Capture the cell that displays the provided text and extract its (X, Y) central coordinate. 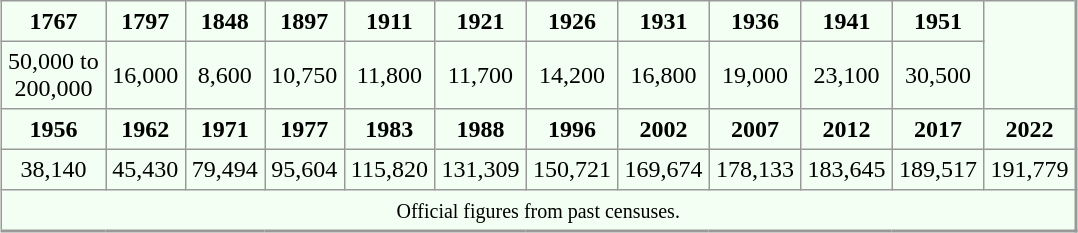
38,140 (53, 169)
16,000 (146, 75)
131,309 (481, 169)
19,000 (755, 75)
2022 (1030, 129)
1971 (225, 129)
16,800 (664, 75)
1941 (847, 21)
2002 (664, 129)
45,430 (146, 169)
1951 (938, 21)
1921 (481, 21)
1897 (305, 21)
1988 (481, 129)
1936 (755, 21)
1926 (572, 21)
150,721 (572, 169)
1911 (390, 21)
115,820 (390, 169)
1983 (390, 129)
8,600 (225, 75)
2007 (755, 129)
10,750 (305, 75)
1767 (53, 21)
2017 (938, 129)
1977 (305, 129)
183,645 (847, 169)
50,000 to200,000 (53, 75)
1962 (146, 129)
1797 (146, 21)
11,700 (481, 75)
191,779 (1030, 169)
11,800 (390, 75)
1956 (53, 129)
1848 (225, 21)
30,500 (938, 75)
1931 (664, 21)
Official figures from past censuses. (538, 210)
14,200 (572, 75)
23,100 (847, 75)
2012 (847, 129)
79,494 (225, 169)
1996 (572, 129)
189,517 (938, 169)
95,604 (305, 169)
169,674 (664, 169)
178,133 (755, 169)
